From the cell containing the given text, extract its center point as (x, y) coordinate. 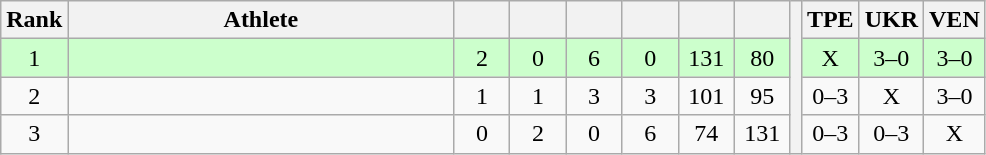
TPE (830, 20)
UKR (891, 20)
74 (706, 134)
VEN (955, 20)
95 (762, 96)
101 (706, 96)
80 (762, 58)
Athlete (261, 20)
Rank (34, 20)
